Return (x, y) of the center of cell containing provided text 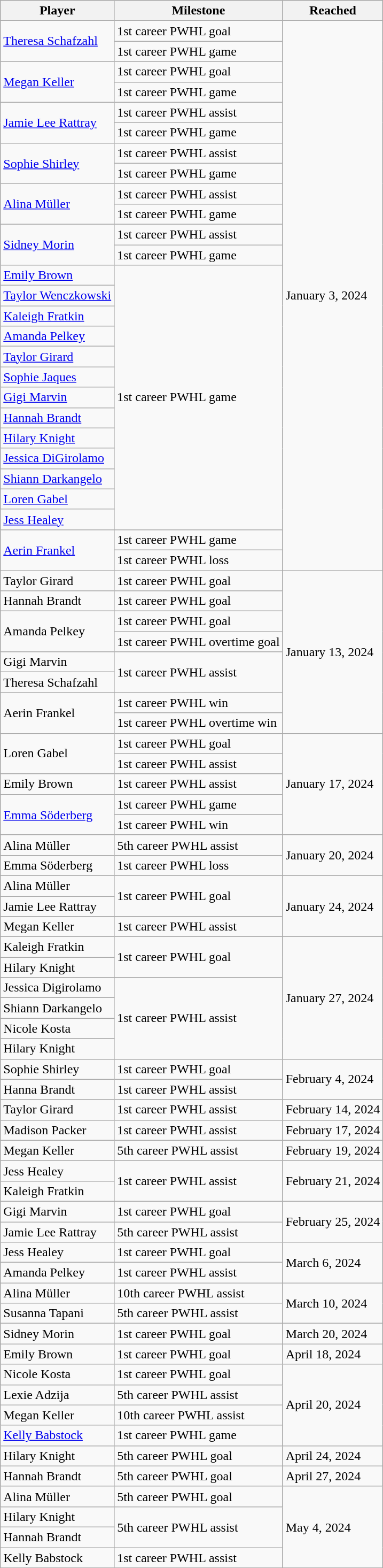
March 20, 2024 (333, 1334)
January 24, 2024 (333, 906)
Jessica Digirolamo (58, 988)
February 17, 2024 (333, 1130)
Jessica DiGirolamo (58, 458)
Sophie Jaques (58, 377)
January 17, 2024 (333, 784)
1st career PWHL overtime win (199, 723)
Susanna Tapani (58, 1313)
Hanna Brandt (58, 1089)
February 19, 2024 (333, 1150)
January 13, 2024 (333, 651)
1st career PWHL overtime goal (199, 642)
Lexie Adzija (58, 1395)
May 4, 2024 (333, 1527)
February 4, 2024 (333, 1079)
Taylor Wenczkowski (58, 296)
January 20, 2024 (333, 855)
January 27, 2024 (333, 998)
February 14, 2024 (333, 1110)
Reached (333, 11)
Milestone (199, 11)
April 24, 2024 (333, 1456)
April 20, 2024 (333, 1405)
March 6, 2024 (333, 1263)
March 10, 2024 (333, 1303)
February 21, 2024 (333, 1181)
Madison Packer (58, 1130)
February 25, 2024 (333, 1221)
January 3, 2024 (333, 296)
April 27, 2024 (333, 1476)
April 18, 2024 (333, 1354)
Player (58, 11)
